Capture the cell that displays the provided text and extract its [X, Y] central coordinate. 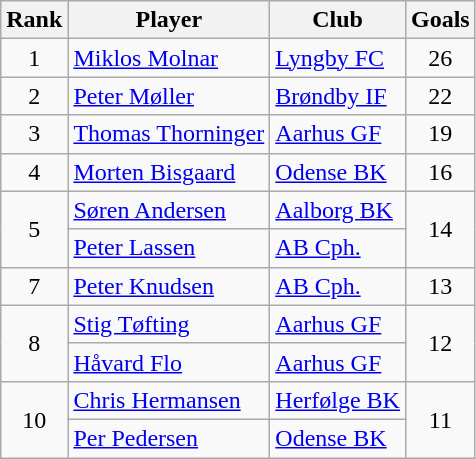
Thomas Thorninger [169, 134]
12 [440, 343]
Stig Tøfting [169, 324]
Peter Lassen [169, 248]
1 [34, 58]
Aalborg BK [338, 210]
11 [440, 419]
Miklos Molnar [169, 58]
10 [34, 419]
Søren Andersen [169, 210]
7 [34, 286]
5 [34, 229]
Brøndby IF [338, 96]
Lyngby FC [338, 58]
Club [338, 20]
13 [440, 286]
4 [34, 172]
Rank [34, 20]
Chris Hermansen [169, 400]
2 [34, 96]
Goals [440, 20]
19 [440, 134]
Peter Knudsen [169, 286]
8 [34, 343]
3 [34, 134]
Herfølge BK [338, 400]
16 [440, 172]
14 [440, 229]
Peter Møller [169, 96]
Player [169, 20]
Håvard Flo [169, 362]
22 [440, 96]
26 [440, 58]
Morten Bisgaard [169, 172]
Per Pedersen [169, 438]
